Determine the (x, y) coordinate at the center of the cell enclosing the given text.  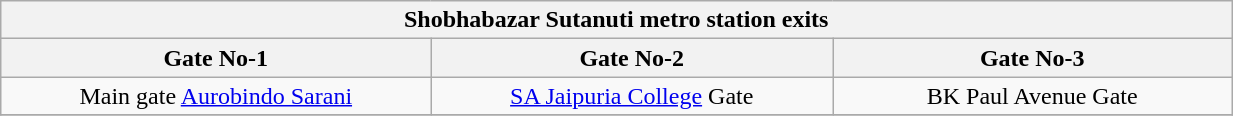
Shobhabazar Sutanuti metro station exits (616, 20)
BK Paul Avenue Gate (1032, 96)
Gate No-1 (216, 58)
Main gate Aurobindo Sarani (216, 96)
Gate No-3 (1032, 58)
SA Jaipuria College Gate (632, 96)
Gate No-2 (632, 58)
